Provide the [x, y] coordinate of the cell's center where the given text is located.  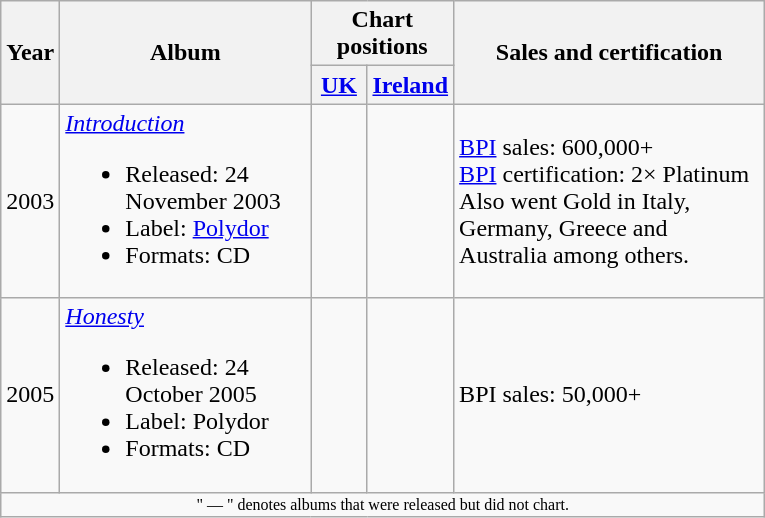
2005 [30, 395]
" — " denotes albums that were released but did not chart. [383, 504]
BPI sales: 600,000+BPI certification: 2× PlatinumAlso went Gold in Italy, Germany, Greece and Australia among others. [610, 201]
2003 [30, 201]
BPI sales: 50,000+ [610, 395]
Chart positions [382, 34]
UK [339, 85]
IntroductionReleased: 24 November 2003Label: PolydorFormats: CD [186, 201]
Year [30, 52]
Album [186, 52]
HonestyReleased: 24 October 2005Label: PolydorFormats: CD [186, 395]
Sales and certification [610, 52]
Ireland [410, 85]
